Find where the given text appears and provide that cell's center as (X, Y) coordinate. 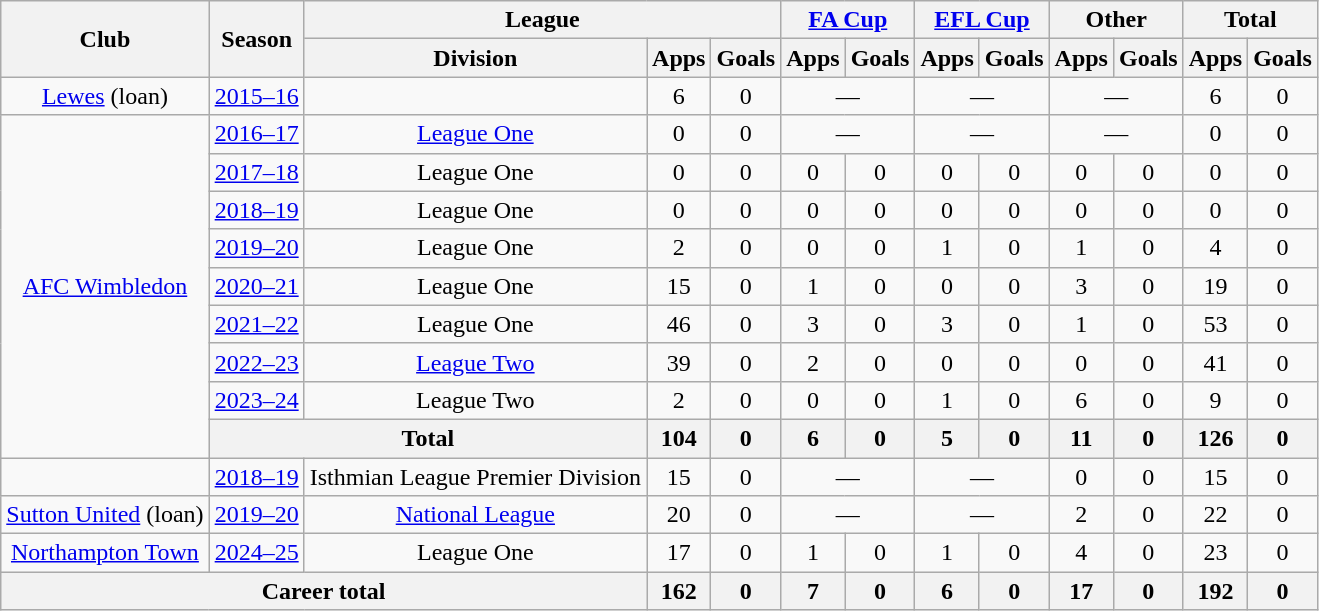
7 (813, 591)
EFL Cup (982, 20)
Isthmian League Premier Division (475, 477)
League (542, 20)
5 (947, 438)
46 (679, 324)
9 (1215, 400)
192 (1215, 591)
Northampton Town (105, 553)
39 (679, 362)
2020–21 (256, 286)
11 (1081, 438)
2016–17 (256, 134)
104 (679, 438)
Club (105, 39)
Career total (324, 591)
2022–23 (256, 362)
19 (1215, 286)
Division (475, 58)
22 (1215, 515)
Other (1116, 20)
Season (256, 39)
41 (1215, 362)
AFC Wimbledon (105, 286)
2024–25 (256, 553)
53 (1215, 324)
126 (1215, 438)
2015–16 (256, 96)
2017–18 (256, 172)
23 (1215, 553)
Sutton United (loan) (105, 515)
20 (679, 515)
2023–24 (256, 400)
FA Cup (848, 20)
162 (679, 591)
National League (475, 515)
Lewes (loan) (105, 96)
2021–22 (256, 324)
